Output the (X, Y) coordinate of the center of the cell containing the given text.  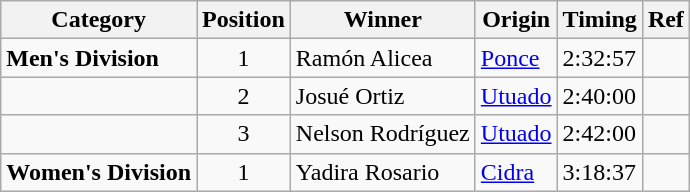
Men's Division (99, 58)
Origin (516, 20)
Ref (666, 20)
Nelson Rodríguez (382, 134)
Women's Division (99, 172)
Position (244, 20)
2 (244, 96)
Yadira Rosario (382, 172)
3 (244, 134)
Ramón Alicea (382, 58)
2:32:57 (600, 58)
3:18:37 (600, 172)
Winner (382, 20)
Ponce (516, 58)
2:42:00 (600, 134)
2:40:00 (600, 96)
Timing (600, 20)
Josué Ortiz (382, 96)
Category (99, 20)
Cidra (516, 172)
